Detect which cell encompasses the target text, then output its [X, Y] center coordinate. 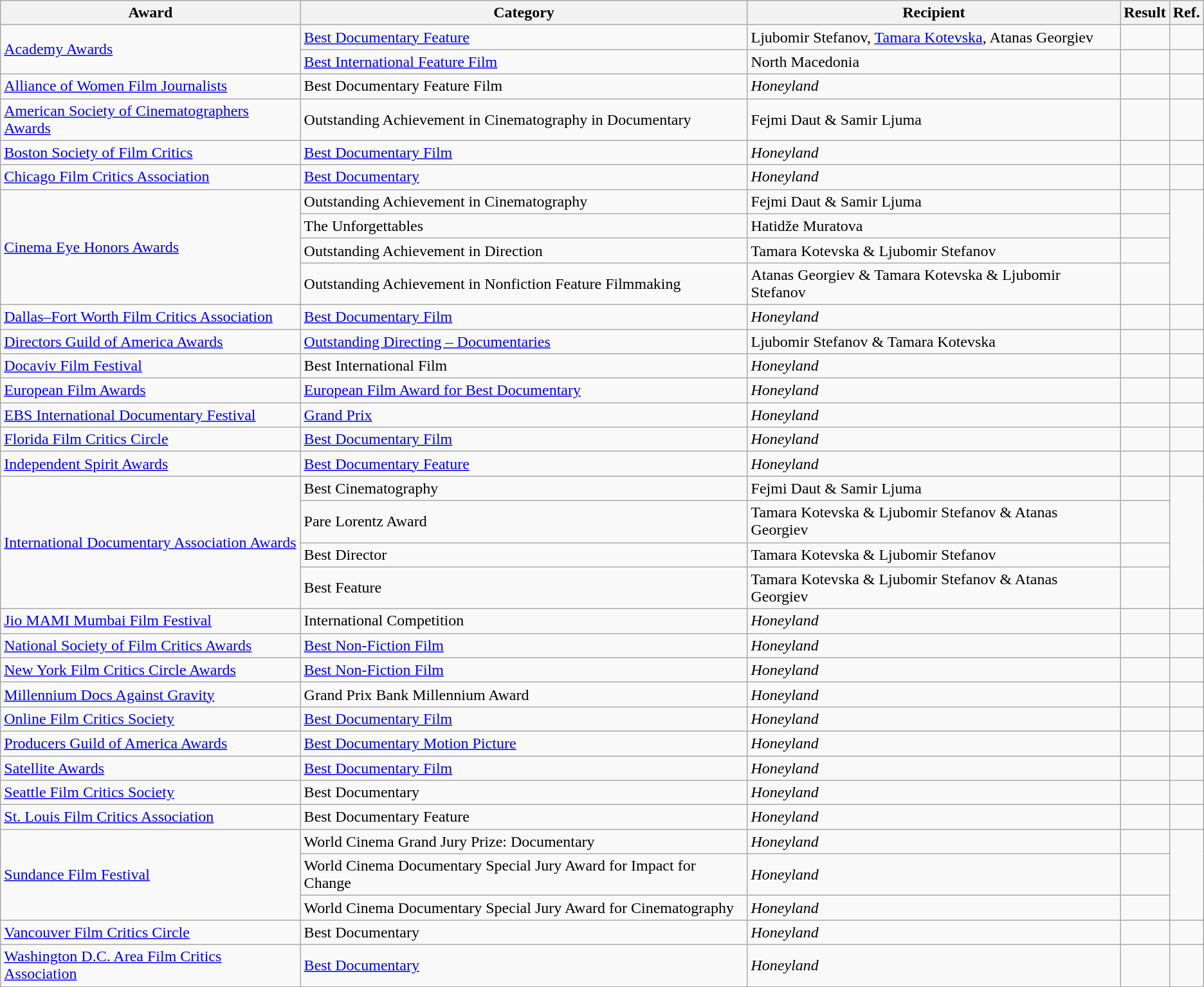
Seattle Film Critics Society [150, 793]
World Cinema Documentary Special Jury Award for Impact for Change [524, 875]
European Film Awards [150, 391]
Best Director [524, 555]
Washington D.C. Area Film Critics Association [150, 965]
Outstanding Achievement in Direction [524, 250]
Atanas Georgiev & Tamara Kotevska & Ljubomir Stefanov [934, 283]
Millennium Docs Against Gravity [150, 694]
Ref. [1186, 13]
Directors Guild of America Awards [150, 342]
Best Cinematography [524, 488]
Florida Film Critics Circle [150, 439]
Outstanding Achievement in Cinematography in Documentary [524, 120]
New York Film Critics Circle Awards [150, 670]
Hatidže Muratova [934, 226]
Dallas–Fort Worth Film Critics Association [150, 317]
Ljubomir Stefanov, Tamara Kotevska, Atanas Georgiev [934, 37]
Grand Prix Bank Millennium Award [524, 694]
International Documentary Association Awards [150, 542]
Best International Film [524, 366]
Grand Prix [524, 415]
World Cinema Documentary Special Jury Award for Cinematography [524, 908]
National Society of Film Critics Awards [150, 645]
Ljubomir Stefanov & Tamara Kotevska [934, 342]
Vancouver Film Critics Circle [150, 932]
Online Film Critics Society [150, 719]
Alliance of Women Film Journalists [150, 86]
Best Documentary Motion Picture [524, 743]
Independent Spirit Awards [150, 464]
Pare Lorentz Award [524, 521]
Satellite Awards [150, 768]
Academy Awards [150, 50]
European Film Award for Best Documentary [524, 391]
North Macedonia [934, 62]
Outstanding Directing – Documentaries [524, 342]
Category [524, 13]
World Cinema Grand Jury Prize: Documentary [524, 842]
Outstanding Achievement in Nonfiction Feature Filmmaking [524, 283]
International Competition [524, 621]
Best Feature [524, 588]
Best Documentary Feature Film [524, 86]
Recipient [934, 13]
St. Louis Film Critics Association [150, 817]
American Society of Cinematographers Awards [150, 120]
Best International Feature Film [524, 62]
Producers Guild of America Awards [150, 743]
Award [150, 13]
Docaviv Film Festival [150, 366]
Result [1145, 13]
Outstanding Achievement in Cinematography [524, 201]
EBS International Documentary Festival [150, 415]
Cinema Eye Honors Awards [150, 247]
Jio MAMI Mumbai Film Festival [150, 621]
Boston Society of Film Critics [150, 152]
Chicago Film Critics Association [150, 177]
Sundance Film Festival [150, 875]
The Unforgettables [524, 226]
